For the text-containing cell, return its midpoint in [x, y] coordinate format. 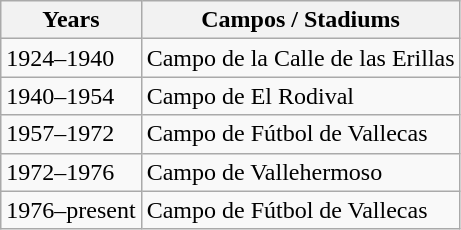
Campo de El Rodival [300, 96]
1957–1972 [71, 134]
1976–present [71, 210]
Years [71, 20]
Campo de Vallehermoso [300, 172]
1924–1940 [71, 58]
Campos / Stadiums [300, 20]
1972–1976 [71, 172]
1940–1954 [71, 96]
Campo de la Calle de las Erillas [300, 58]
